Find where the given text appears and provide that cell's center as (X, Y) coordinate. 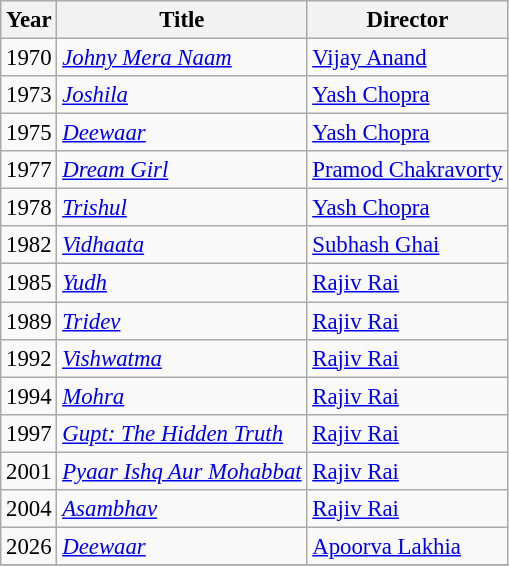
Title (182, 20)
Trishul (182, 208)
Mohra (182, 396)
Subhash Ghai (408, 245)
1997 (29, 433)
Asambhav (182, 509)
Dream Girl (182, 170)
1977 (29, 170)
1975 (29, 133)
Director (408, 20)
Pyaar Ishq Aur Mohabbat (182, 471)
Year (29, 20)
1982 (29, 245)
1994 (29, 396)
Tridev (182, 321)
2004 (29, 509)
Vidhaata (182, 245)
1978 (29, 208)
Johny Mera Naam (182, 58)
2026 (29, 546)
1970 (29, 58)
Vijay Anand (408, 58)
Joshila (182, 95)
Apoorva Lakhia (408, 546)
1992 (29, 358)
1989 (29, 321)
2001 (29, 471)
Pramod Chakravorty (408, 170)
Gupt: The Hidden Truth (182, 433)
Vishwatma (182, 358)
1985 (29, 283)
1973 (29, 95)
Yudh (182, 283)
